Capture the cell that displays the provided text and extract its [x, y] central coordinate. 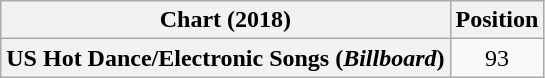
US Hot Dance/Electronic Songs (Billboard) [226, 58]
Chart (2018) [226, 20]
93 [497, 58]
Position [497, 20]
